Capture the cell that displays the provided text and extract its (X, Y) central coordinate. 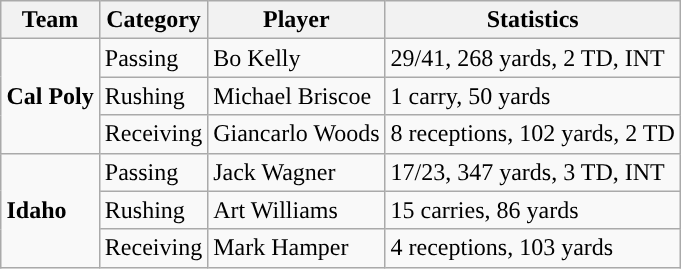
4 receptions, 103 yards (532, 248)
Idaho (50, 210)
Team (50, 20)
Jack Wagner (296, 172)
Cal Poly (50, 96)
17/23, 347 yards, 3 TD, INT (532, 172)
Bo Kelly (296, 58)
Art Williams (296, 210)
Michael Briscoe (296, 96)
Player (296, 20)
29/41, 268 yards, 2 TD, INT (532, 58)
Giancarlo Woods (296, 134)
Category (153, 20)
Statistics (532, 20)
15 carries, 86 yards (532, 210)
Mark Hamper (296, 248)
1 carry, 50 yards (532, 96)
8 receptions, 102 yards, 2 TD (532, 134)
